Find where the given text appears and provide that cell's center as (x, y) coordinate. 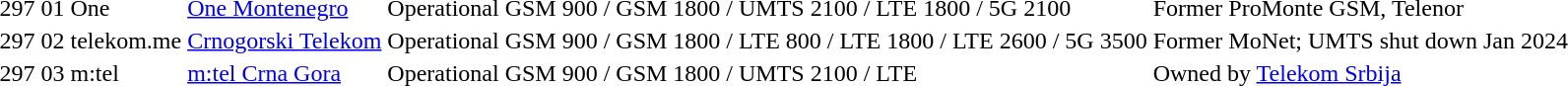
Operational (443, 41)
02 (53, 41)
Crnogorski Telekom (285, 41)
telekom.me (126, 41)
GSM 900 / GSM 1800 / LTE 800 / LTE 1800 / LTE 2600 / 5G 3500 (825, 41)
